Determine the (x, y) coordinate at the center of the cell enclosing the given text.  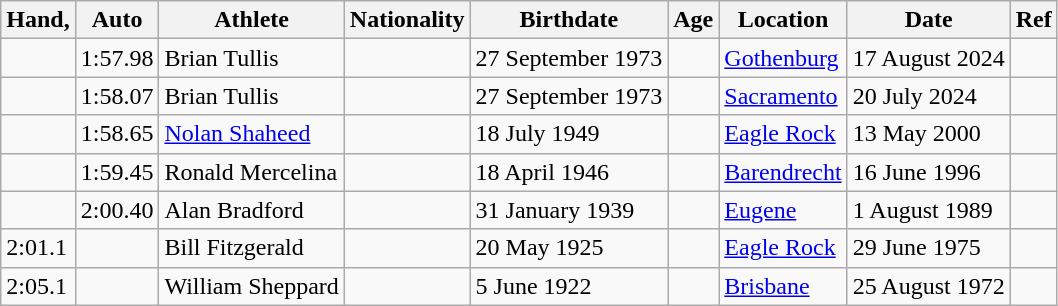
Eugene (783, 210)
25 August 1972 (928, 286)
18 April 1946 (569, 172)
13 May 2000 (928, 134)
Auto (117, 20)
17 August 2024 (928, 58)
20 May 1925 (569, 248)
Hand, (38, 20)
Location (783, 20)
2:01.1 (38, 248)
1:58.65 (117, 134)
Gothenburg (783, 58)
Sacramento (783, 96)
2:05.1 (38, 286)
Age (694, 20)
Alan Bradford (252, 210)
Athlete (252, 20)
Ronald Mercelina (252, 172)
Nationality (407, 20)
Brisbane (783, 286)
Date (928, 20)
5 June 1922 (569, 286)
Nolan Shaheed (252, 134)
31 January 1939 (569, 210)
16 June 1996 (928, 172)
29 June 1975 (928, 248)
20 July 2024 (928, 96)
Ref (1034, 20)
1:58.07 (117, 96)
1 August 1989 (928, 210)
Barendrecht (783, 172)
1:57.98 (117, 58)
18 July 1949 (569, 134)
2:00.40 (117, 210)
1:59.45 (117, 172)
William Sheppard (252, 286)
Birthdate (569, 20)
Bill Fitzgerald (252, 248)
